From the cell containing the given text, extract its center point as (x, y) coordinate. 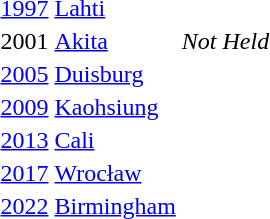
Duisburg (115, 74)
Not Held (225, 41)
Akita (115, 41)
Cali (115, 140)
Kaohsiung (115, 107)
Wrocław (115, 173)
